Scan for the cell matching the given text and deliver its (x, y) coordinate at center. 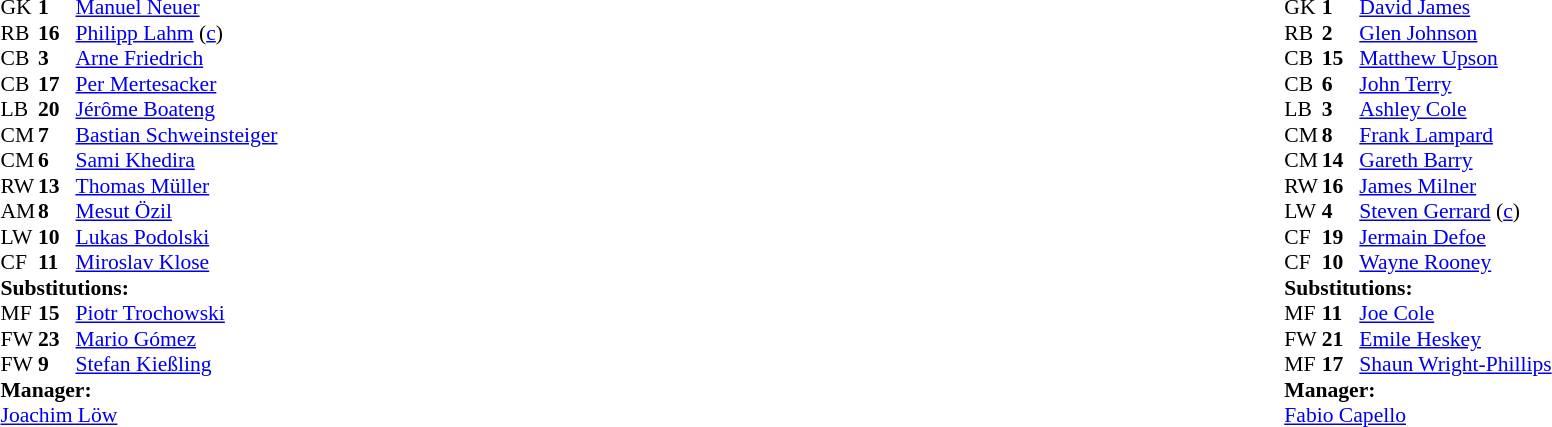
Sami Khedira (177, 161)
20 (57, 109)
14 (1341, 161)
Frank Lampard (1455, 135)
23 (57, 339)
Mesut Özil (177, 211)
John Terry (1455, 84)
Per Mertesacker (177, 84)
Matthew Upson (1455, 59)
Steven Gerrard (c) (1455, 211)
19 (1341, 237)
Jermain Defoe (1455, 237)
Stefan Kießling (177, 365)
Arne Friedrich (177, 59)
Thomas Müller (177, 186)
21 (1341, 339)
Joe Cole (1455, 313)
7 (57, 135)
2 (1341, 33)
Jérôme Boateng (177, 109)
Lukas Podolski (177, 237)
Bastian Schweinsteiger (177, 135)
Miroslav Klose (177, 263)
Gareth Barry (1455, 161)
Shaun Wright-Phillips (1455, 365)
Mario Gómez (177, 339)
Emile Heskey (1455, 339)
Glen Johnson (1455, 33)
James Milner (1455, 186)
Wayne Rooney (1455, 263)
9 (57, 365)
AM (19, 211)
Ashley Cole (1455, 109)
13 (57, 186)
Philipp Lahm (c) (177, 33)
4 (1341, 211)
Piotr Trochowski (177, 313)
